Scan for the cell matching the given text and deliver its [x, y] coordinate at center. 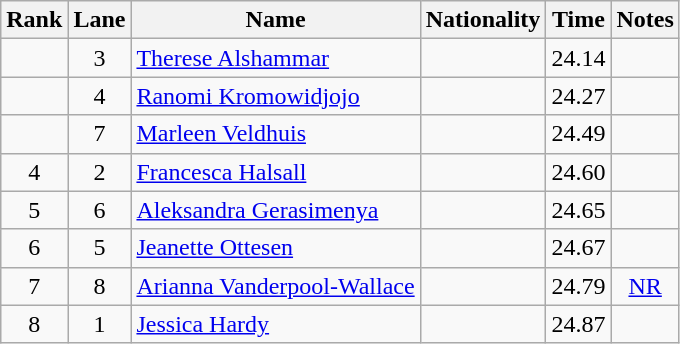
24.49 [578, 134]
Jessica Hardy [276, 324]
Time [578, 20]
Lane [100, 20]
24.14 [578, 58]
1 [100, 324]
Therese Alshammar [276, 58]
Ranomi Kromowidjojo [276, 96]
Jeanette Ottesen [276, 248]
24.67 [578, 248]
Arianna Vanderpool-Wallace [276, 286]
Name [276, 20]
Nationality [483, 20]
24.27 [578, 96]
3 [100, 58]
Notes [645, 20]
24.60 [578, 172]
Aleksandra Gerasimenya [276, 210]
2 [100, 172]
NR [645, 286]
Francesca Halsall [276, 172]
Rank [34, 20]
24.87 [578, 324]
Marleen Veldhuis [276, 134]
24.65 [578, 210]
24.79 [578, 286]
